Output the (x, y) coordinate of the center of the cell containing the given text.  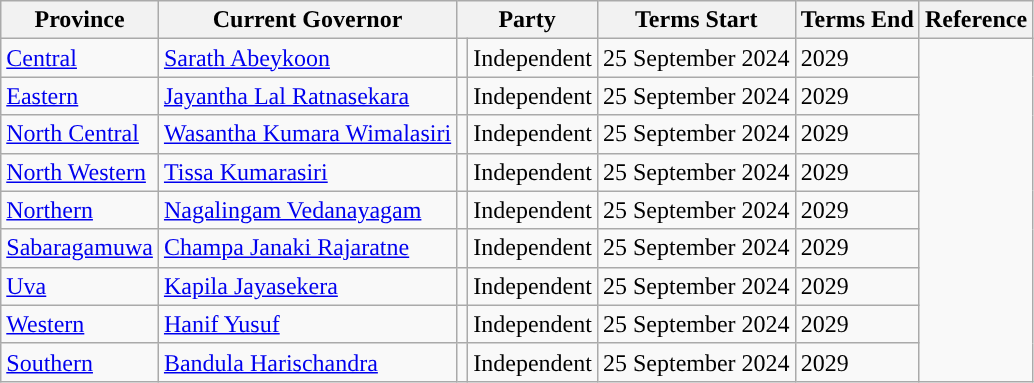
Northern (80, 210)
Nagalingam Vedanayagam (307, 210)
Kapila Jayasekera (307, 286)
Western (80, 324)
Terms Start (696, 20)
Uva (80, 286)
North Western (80, 172)
Eastern (80, 96)
Party (528, 20)
Champa Janaki Rajaratne (307, 248)
Sarath Abeykoon (307, 58)
Tissa Kumarasiri (307, 172)
Reference (976, 20)
Terms End (857, 20)
Hanif Yusuf (307, 324)
Sabaragamuwa (80, 248)
North Central (80, 134)
Jayantha Lal Ratnasekara (307, 96)
Current Governor (307, 20)
Province (80, 20)
Central (80, 58)
Southern (80, 362)
Bandula Harischandra (307, 362)
Wasantha Kumara Wimalasiri (307, 134)
